Locate the cell with the specified text and output its [x, y] center coordinate. 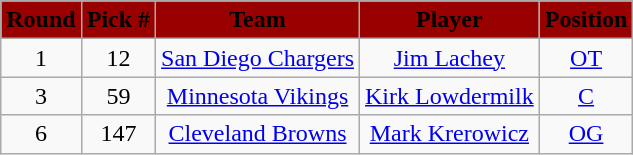
OG [586, 134]
6 [41, 134]
Team [258, 20]
Minnesota Vikings [258, 96]
Pick # [118, 20]
12 [118, 58]
59 [118, 96]
Kirk Lowdermilk [450, 96]
Position [586, 20]
Jim Lachey [450, 58]
Round [41, 20]
Mark Krerowicz [450, 134]
San Diego Chargers [258, 58]
1 [41, 58]
Player [450, 20]
147 [118, 134]
OT [586, 58]
3 [41, 96]
Cleveland Browns [258, 134]
C [586, 96]
